Find where the given text appears and provide that cell's center as (X, Y) coordinate. 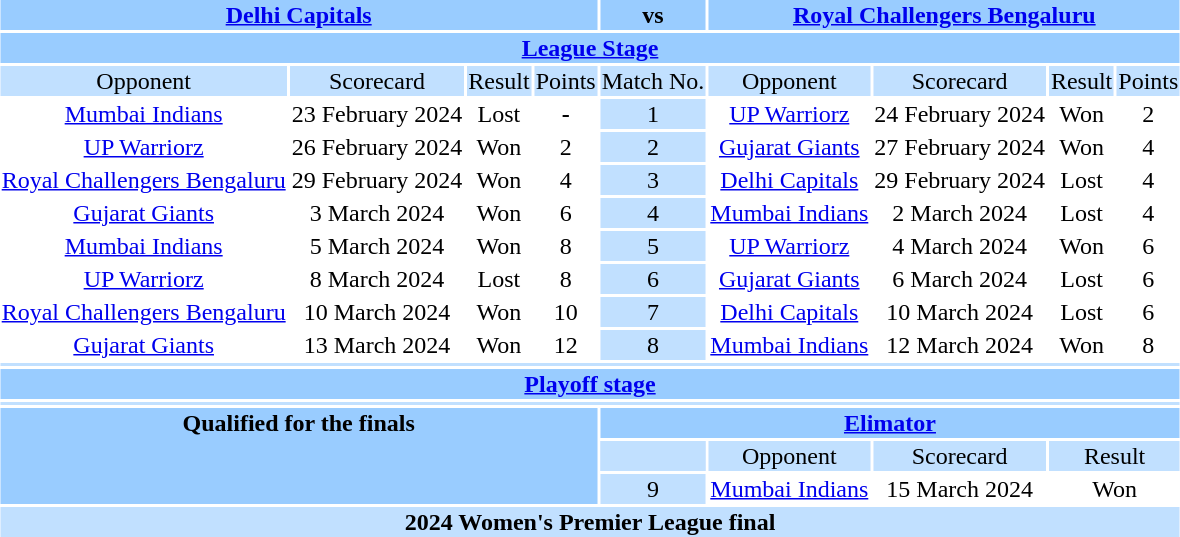
12 March 2024 (960, 345)
2 March 2024 (960, 213)
6 March 2024 (960, 279)
7 (653, 312)
2024 Women's Premier League final (590, 522)
Elimator (890, 423)
League Stage (590, 48)
26 February 2024 (377, 147)
Match No. (653, 81)
4 March 2024 (960, 246)
1 (653, 114)
10 (566, 312)
- (566, 114)
3 March 2024 (377, 213)
23 February 2024 (377, 114)
8 March 2024 (377, 279)
5 (653, 246)
9 (653, 489)
Playoff stage (590, 384)
13 March 2024 (377, 345)
24 February 2024 (960, 114)
27 February 2024 (960, 147)
12 (566, 345)
vs (653, 15)
Qualified for the finals (298, 456)
3 (653, 180)
15 March 2024 (960, 489)
5 March 2024 (377, 246)
